Search for the cell housing the specified text and yield its [X, Y] center coordinate. 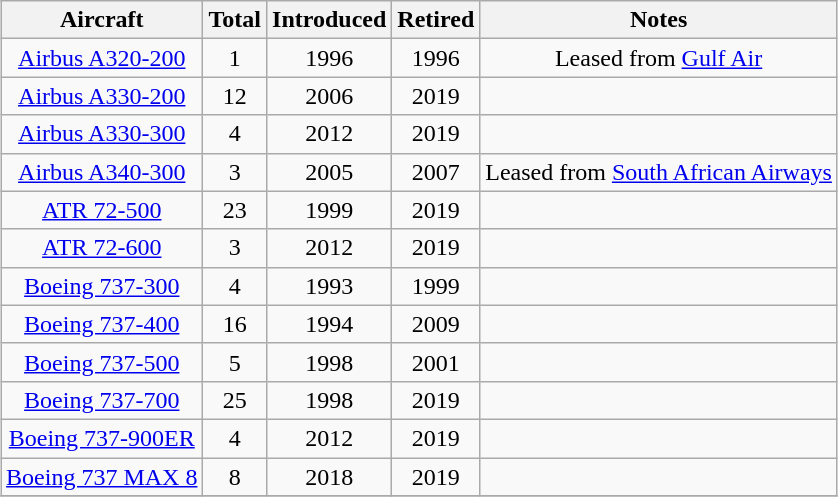
1994 [330, 324]
12 [235, 96]
2006 [330, 96]
Boeing 737-900ER [102, 438]
2005 [330, 172]
Introduced [330, 20]
Airbus A330-300 [102, 134]
1 [235, 58]
8 [235, 477]
Total [235, 20]
Boeing 737-400 [102, 324]
5 [235, 362]
Boeing 737-500 [102, 362]
ATR 72-500 [102, 210]
Boeing 737-700 [102, 400]
2009 [436, 324]
Airbus A320-200 [102, 58]
Aircraft [102, 20]
Leased from South African Airways [659, 172]
16 [235, 324]
25 [235, 400]
Boeing 737-300 [102, 286]
Boeing 737 MAX 8 [102, 477]
Airbus A340-300 [102, 172]
Retired [436, 20]
2007 [436, 172]
Leased from Gulf Air [659, 58]
Notes [659, 20]
2018 [330, 477]
ATR 72-600 [102, 248]
1993 [330, 286]
23 [235, 210]
Airbus A330-200 [102, 96]
2001 [436, 362]
